Identify which cell holds the provided text, then report its [X, Y] central coordinate. 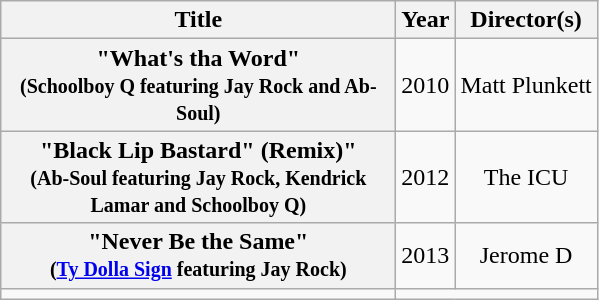
Title [198, 20]
Jerome D [526, 256]
2010 [426, 85]
2012 [426, 177]
Matt Plunkett [526, 85]
"Never Be the Same"(Ty Dolla Sign featuring Jay Rock) [198, 256]
"Black Lip Bastard" (Remix)"(Ab-Soul featuring Jay Rock, Kendrick Lamar and Schoolboy Q) [198, 177]
Year [426, 20]
Director(s) [526, 20]
The ICU [526, 177]
"What's tha Word"(Schoolboy Q featuring Jay Rock and Ab-Soul) [198, 85]
2013 [426, 256]
